Pinpoint the cell where the given text exists, returning its (X, Y) midpoint coordinate. 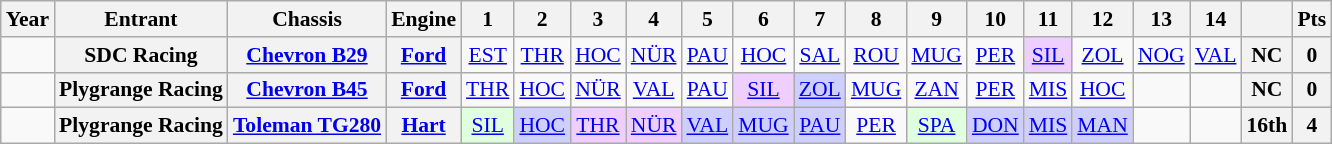
SPA (936, 126)
Entrant (141, 19)
7 (820, 19)
Pts (1312, 19)
Chevron B45 (307, 90)
Hart (424, 126)
Chassis (307, 19)
11 (1048, 19)
9 (936, 19)
6 (764, 19)
Chevron B29 (307, 55)
SAL (820, 55)
12 (1102, 19)
SDC Racing (141, 55)
14 (1216, 19)
8 (876, 19)
ZAN (936, 90)
NOG (1162, 55)
2 (542, 19)
EST (488, 55)
Year (28, 19)
Engine (424, 19)
1 (488, 19)
DON (996, 126)
10 (996, 19)
MAN (1102, 126)
16th (1266, 126)
3 (598, 19)
13 (1162, 19)
5 (707, 19)
Toleman TG280 (307, 126)
ROU (876, 55)
